From the cell containing the given text, extract its center point as (X, Y) coordinate. 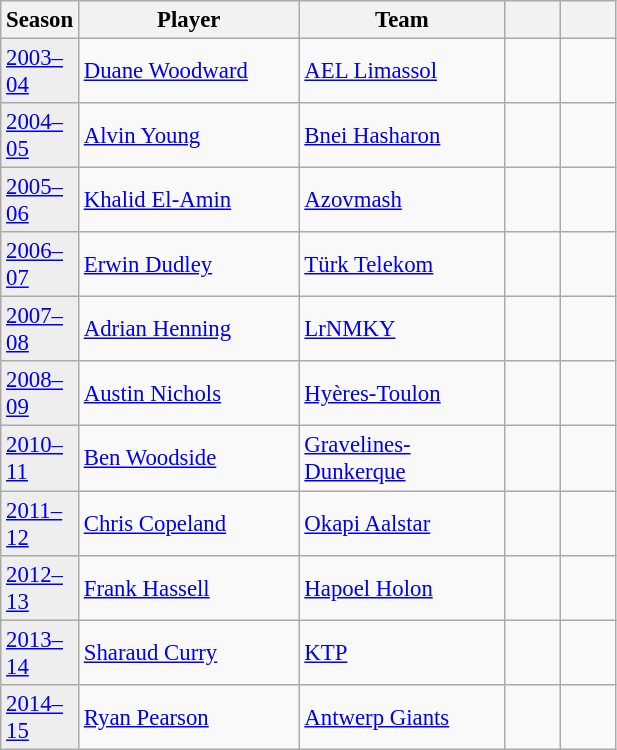
Türk Telekom (402, 264)
2014–15 (40, 716)
Hyères-Toulon (402, 394)
Erwin Dudley (188, 264)
Azovmash (402, 200)
Antwerp Giants (402, 716)
AEL Limassol (402, 72)
2003–04 (40, 72)
2012–13 (40, 588)
LrNMKY (402, 330)
2004–05 (40, 136)
Alvin Young (188, 136)
Sharaud Curry (188, 652)
2013–14 (40, 652)
Okapi Aalstar (402, 524)
Gravelines-Dunkerque (402, 458)
Hapoel Holon (402, 588)
Team (402, 20)
Duane Woodward (188, 72)
Player (188, 20)
Adrian Henning (188, 330)
2006–07 (40, 264)
KTP (402, 652)
Chris Copeland (188, 524)
Ben Woodside (188, 458)
2008–09 (40, 394)
Austin Nichols (188, 394)
2005–06 (40, 200)
Khalid El-Amin (188, 200)
Season (40, 20)
2007–08 (40, 330)
Bnei Hasharon (402, 136)
Frank Hassell (188, 588)
Ryan Pearson (188, 716)
2010–11 (40, 458)
2011–12 (40, 524)
